Identify which cell holds the provided text, then report its [x, y] central coordinate. 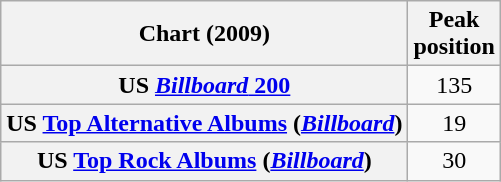
135 [454, 85]
19 [454, 123]
US Billboard 200 [204, 85]
Chart (2009) [204, 34]
US Top Rock Albums (Billboard) [204, 161]
US Top Alternative Albums (Billboard) [204, 123]
30 [454, 161]
Peakposition [454, 34]
